Find where the given text appears and provide that cell's center as [x, y] coordinate. 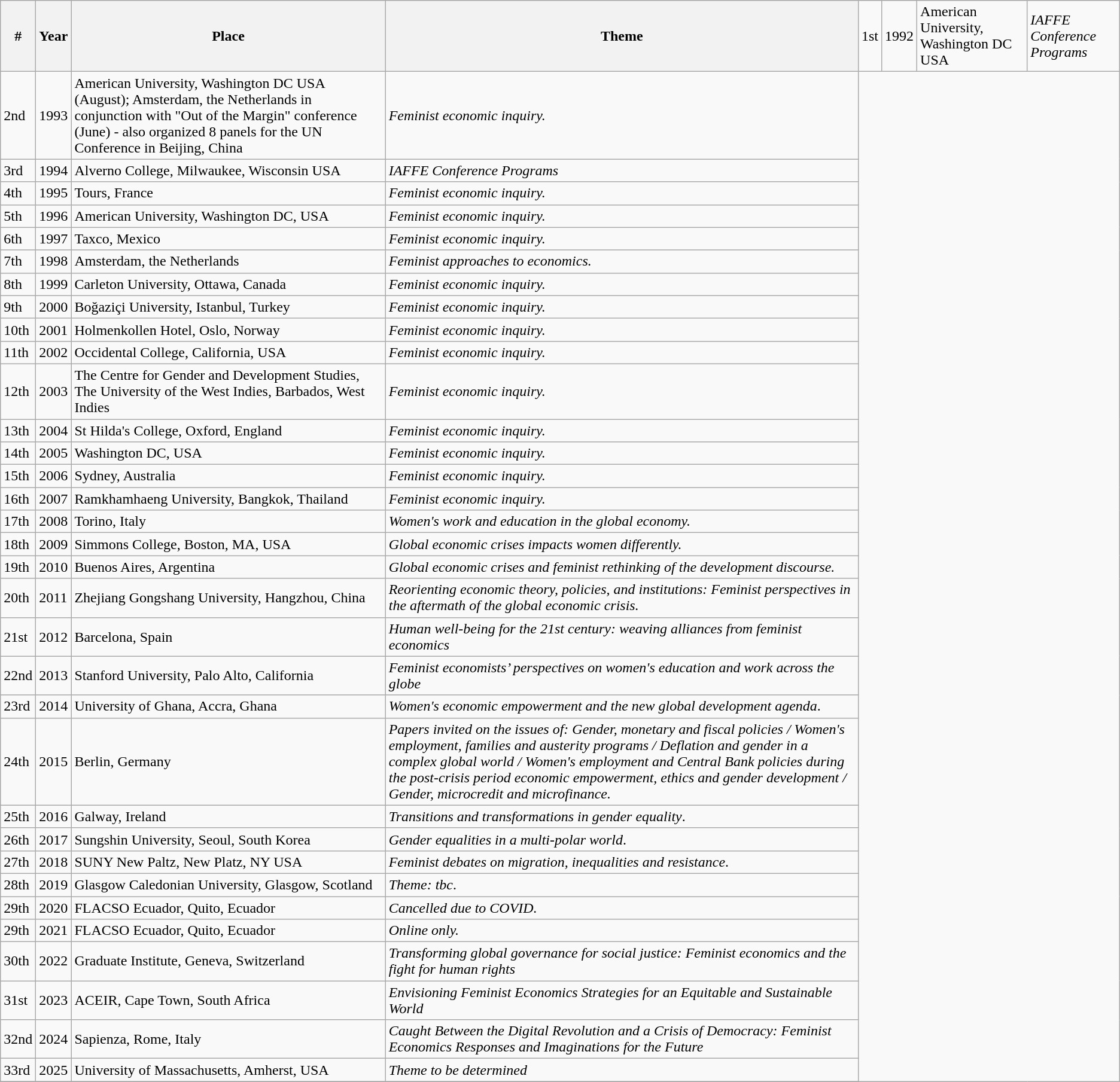
4th [18, 193]
25th [18, 816]
1996 [54, 216]
22nd [18, 676]
27th [18, 862]
14th [18, 453]
16th [18, 499]
Torino, Italy [229, 522]
Amsterdam, the Netherlands [229, 261]
2021 [54, 931]
1994 [54, 170]
Tours, France [229, 193]
1999 [54, 284]
SUNY New Paltz, New Platz, NY USA [229, 862]
St Hilda's College, Oxford, England [229, 430]
The Centre for Gender and Development Studies, The University of the West Indies, Barbados, West Indies [229, 391]
Buenos Aires, Argentina [229, 567]
Occidental College, California, USA [229, 352]
Stanford University, Palo Alto, California [229, 676]
2025 [54, 1070]
2009 [54, 544]
33rd [18, 1070]
Sapienza, Rome, Italy [229, 1040]
Year [54, 36]
2016 [54, 816]
Transitions and transformations in gender equality. [622, 816]
2001 [54, 330]
2011 [54, 598]
2020 [54, 907]
Women's economic empowerment and the new global development agenda. [622, 706]
31st [18, 1000]
21st [18, 636]
Feminist debates on migration, inequalities and resistance. [622, 862]
American University, Washington DC USA [972, 36]
Feminist economists’ perspectives on women's education and work across the globe [622, 676]
Washington DC, USA [229, 453]
2006 [54, 476]
Women's work and education in the global economy. [622, 522]
5th [18, 216]
Gender equalities in a multi-polar world. [622, 839]
Feminist approaches to economics. [622, 261]
9th [18, 307]
2000 [54, 307]
ACEIR, Cape Town, South Africa [229, 1000]
1992 [899, 36]
Global economic crises impacts women differently. [622, 544]
Berlin, Germany [229, 761]
6th [18, 239]
2004 [54, 430]
Zhejiang Gongshang University, Hangzhou, China [229, 598]
7th [18, 261]
2002 [54, 352]
Place [229, 36]
Transforming global governance for social justice: Feminist economics and the fight for human rights [622, 962]
Barcelona, Spain [229, 636]
2007 [54, 499]
# [18, 36]
2003 [54, 391]
Global economic crises and feminist rethinking of the development discourse. [622, 567]
2024 [54, 1040]
Cancelled due to COVID. [622, 907]
Online only. [622, 931]
Galway, Ireland [229, 816]
Holmenkollen Hotel, Oslo, Norway [229, 330]
15th [18, 476]
1st [870, 36]
Carleton University, Ottawa, Canada [229, 284]
17th [18, 522]
Reorienting economic theory, policies, and institutions: Feminist perspectives in the aftermath of the global economic crisis. [622, 598]
2010 [54, 567]
Envisioning Feminist Economics Strategies for an Equitable and Sustainable World [622, 1000]
1995 [54, 193]
2013 [54, 676]
University of Ghana, Accra, Ghana [229, 706]
Graduate Institute, Geneva, Switzerland [229, 962]
23rd [18, 706]
Sungshin University, Seoul, South Korea [229, 839]
Glasgow Caledonian University, Glasgow, Scotland [229, 885]
Theme to be determined [622, 1070]
2008 [54, 522]
19th [18, 567]
24th [18, 761]
2014 [54, 706]
Taxco, Mexico [229, 239]
28th [18, 885]
Ramkhamhaeng University, Bangkok, Thailand [229, 499]
Theme [622, 36]
3rd [18, 170]
8th [18, 284]
Human well-being for the 21st century: weaving alliances from feminist economics [622, 636]
20th [18, 598]
Theme: tbc. [622, 885]
2017 [54, 839]
11th [18, 352]
2019 [54, 885]
30th [18, 962]
Boğaziçi University, Istanbul, Turkey [229, 307]
Alverno College, Milwaukee, Wisconsin USA [229, 170]
American University, Washington DC, USA [229, 216]
2023 [54, 1000]
12th [18, 391]
Caught Between the Digital Revolution and a Crisis of Democracy: Feminist Economics Responses and Imaginations for the Future [622, 1040]
2022 [54, 962]
32nd [18, 1040]
1993 [54, 115]
1998 [54, 261]
2018 [54, 862]
2nd [18, 115]
18th [18, 544]
Simmons College, Boston, MA, USA [229, 544]
2015 [54, 761]
Sydney, Australia [229, 476]
26th [18, 839]
13th [18, 430]
2012 [54, 636]
10th [18, 330]
2005 [54, 453]
1997 [54, 239]
University of Massachusetts, Amherst, USA [229, 1070]
